For the text-containing cell, return its midpoint in (x, y) coordinate format. 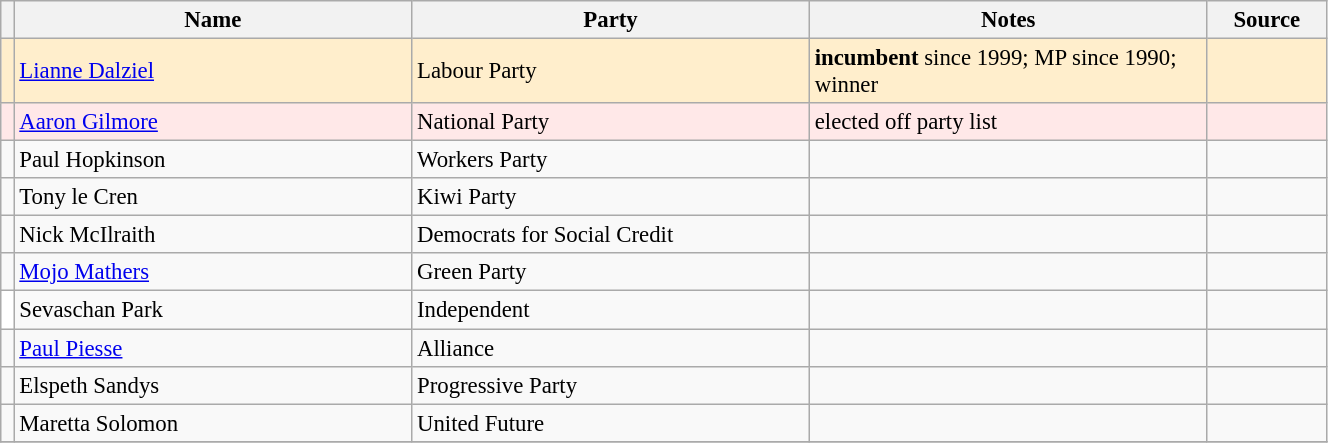
Maretta Solomon (213, 423)
Name (213, 20)
Elspeth Sandys (213, 385)
Party (611, 20)
United Future (611, 423)
Workers Party (611, 160)
Democrats for Social Credit (611, 235)
Aaron Gilmore (213, 122)
Labour Party (611, 72)
Sevaschan Park (213, 310)
Progressive Party (611, 385)
Notes (1008, 20)
Independent (611, 310)
Tony le Cren (213, 197)
Nick McIlraith (213, 235)
Paul Hopkinson (213, 160)
Alliance (611, 348)
Lianne Dalziel (213, 72)
Kiwi Party (611, 197)
incumbent since 1999; MP since 1990; winner (1008, 72)
National Party (611, 122)
Source (1266, 20)
Mojo Mathers (213, 273)
Green Party (611, 273)
elected off party list (1008, 122)
Paul Piesse (213, 348)
